Output the [x, y] coordinate of the center of the cell containing the given text.  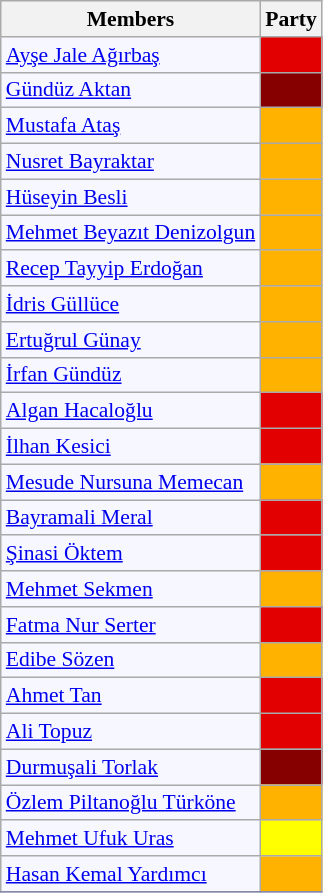
Durmuşali Torlak [131, 767]
Members [131, 19]
İlhan Kesici [131, 447]
Mehmet Sekmen [131, 589]
Bayramali Meral [131, 518]
Fatma Nur Serter [131, 625]
Mehmet Ufuk Uras [131, 839]
Hasan Kemal Yardımcı [131, 874]
Mehmet Beyazıt Denizolgun [131, 233]
Gündüz Aktan [131, 90]
Algan Hacaloğlu [131, 411]
Nusret Bayraktar [131, 162]
Mustafa Ataş [131, 126]
İdris Güllüce [131, 304]
İrfan Gündüz [131, 375]
Ayşe Jale Ağırbaş [131, 55]
Ertuğrul Günay [131, 340]
Recep Tayyip Erdoğan [131, 269]
Şinasi Öktem [131, 554]
Ahmet Tan [131, 696]
Party [291, 19]
Özlem Piltanoğlu Türköne [131, 803]
Mesude Nursuna Memecan [131, 482]
Hüseyin Besli [131, 197]
Edibe Sözen [131, 660]
Ali Topuz [131, 732]
